Return (x, y) of the center of cell containing provided text 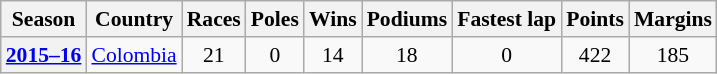
422 (595, 55)
18 (408, 55)
Margins (673, 19)
2015–16 (44, 55)
Wins (333, 19)
Points (595, 19)
21 (214, 55)
Colombia (134, 55)
185 (673, 55)
Fastest lap (506, 19)
Races (214, 19)
Podiums (408, 19)
Poles (275, 19)
Country (134, 19)
Season (44, 19)
14 (333, 55)
